Capture the cell that displays the provided text and extract its (X, Y) central coordinate. 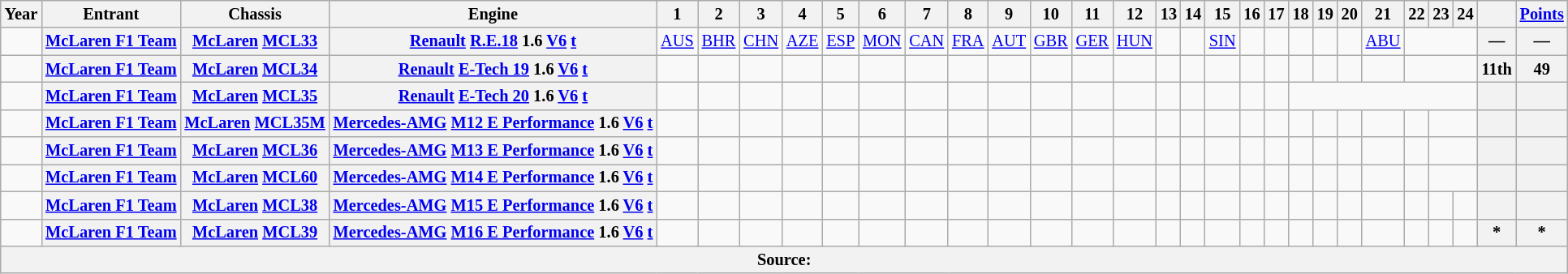
Mercedes-AMG M14 E Performance 1.6 V6 t (493, 178)
Engine (493, 14)
24 (1466, 14)
HUN (1135, 41)
14 (1193, 14)
McLaren MCL39 (255, 233)
McLaren MCL35M (255, 123)
11 (1092, 14)
ABU (1383, 41)
12 (1135, 14)
20 (1350, 14)
22 (1416, 14)
11th (1497, 69)
23 (1441, 14)
SIN (1222, 41)
13 (1169, 14)
Renault E-Tech 20 1.6 V6 t (493, 96)
2 (719, 14)
3 (761, 14)
Mercedes-AMG M13 E Performance 1.6 V6 t (493, 151)
Points (1542, 14)
16 (1251, 14)
21 (1383, 14)
Source: (784, 259)
BHR (719, 41)
AUS (677, 41)
8 (967, 14)
5 (841, 14)
Chassis (255, 14)
McLaren MCL60 (255, 178)
ESP (841, 41)
Year (21, 14)
19 (1325, 14)
McLaren MCL34 (255, 69)
9 (1009, 14)
MON (881, 41)
GER (1092, 41)
10 (1051, 14)
McLaren MCL36 (255, 151)
GBR (1051, 41)
49 (1542, 69)
17 (1277, 14)
4 (802, 14)
15 (1222, 14)
McLaren MCL35 (255, 96)
Mercedes-AMG M15 E Performance 1.6 V6 t (493, 205)
McLaren MCL33 (255, 41)
Entrant (110, 14)
McLaren MCL38 (255, 205)
Renault R.E.18 1.6 V6 t (493, 41)
AUT (1009, 41)
7 (927, 14)
Mercedes-AMG M12 E Performance 1.6 V6 t (493, 123)
18 (1301, 14)
FRA (967, 41)
Renault E-Tech 19 1.6 V6 t (493, 69)
CAN (927, 41)
1 (677, 14)
6 (881, 14)
CHN (761, 41)
AZE (802, 41)
Mercedes-AMG M16 E Performance 1.6 V6 t (493, 233)
